Return [x, y] of the center of cell containing provided text 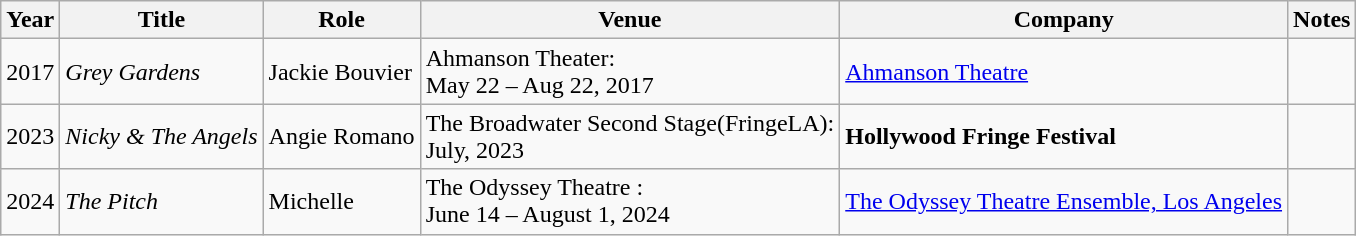
2023 [30, 136]
Angie Romano [342, 136]
2024 [30, 202]
Michelle [342, 202]
Nicky & The Angels [162, 136]
Title [162, 20]
Role [342, 20]
Ahmanson Theatre [1064, 72]
Grey Gardens [162, 72]
2017 [30, 72]
The Pitch [162, 202]
The Broadwater Second Stage(FringeLA):July, 2023 [630, 136]
Ahmanson Theater:May 22 – Aug 22, 2017 [630, 72]
Hollywood Fringe Festival [1064, 136]
Company [1064, 20]
The Odyssey Theatre :June 14 – August 1, 2024 [630, 202]
Notes [1322, 20]
Year [30, 20]
Venue [630, 20]
The Odyssey Theatre Ensemble, Los Angeles [1064, 202]
Jackie Bouvier [342, 72]
